Detect which cell encompasses the target text, then output its [x, y] center coordinate. 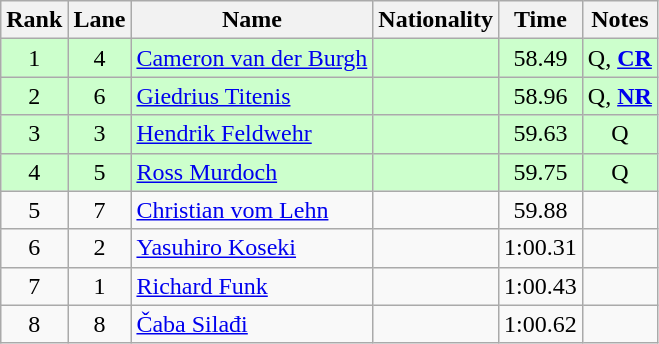
58.96 [541, 96]
1:00.62 [541, 324]
1:00.43 [541, 286]
Notes [620, 20]
Lane [100, 20]
Rank [34, 20]
Q, NR [620, 96]
Cameron van der Burgh [252, 58]
58.49 [541, 58]
Q, CR [620, 58]
1:00.31 [541, 248]
Time [541, 20]
Richard Funk [252, 286]
Ross Murdoch [252, 172]
Christian vom Lehn [252, 210]
59.88 [541, 210]
59.63 [541, 134]
Giedrius Titenis [252, 96]
Čaba Silađi [252, 324]
59.75 [541, 172]
Yasuhiro Koseki [252, 248]
Nationality [436, 20]
Name [252, 20]
Hendrik Feldwehr [252, 134]
